Provide the (X, Y) coordinate of the cell's center where the given text is located.  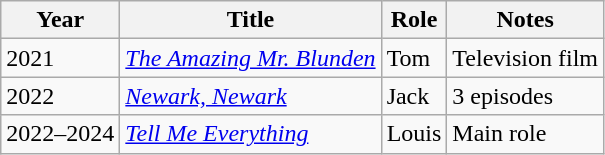
Notes (526, 20)
Title (250, 20)
The Amazing Mr. Blunden (250, 58)
Role (414, 20)
2022–2024 (60, 134)
3 episodes (526, 96)
Tom (414, 58)
Tell Me Everything (250, 134)
Newark, Newark (250, 96)
Louis (414, 134)
Jack (414, 96)
2021 (60, 58)
2022 (60, 96)
Main role (526, 134)
Television film (526, 58)
Year (60, 20)
